Return the (x, y) coordinate for the center point of the cell that contains the specified text.  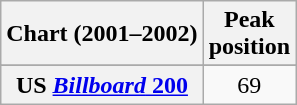
Chart (2001–2002) (102, 34)
US Billboard 200 (102, 85)
69 (249, 85)
Peakposition (249, 34)
